Find where the given text appears and provide that cell's center as [X, Y] coordinate. 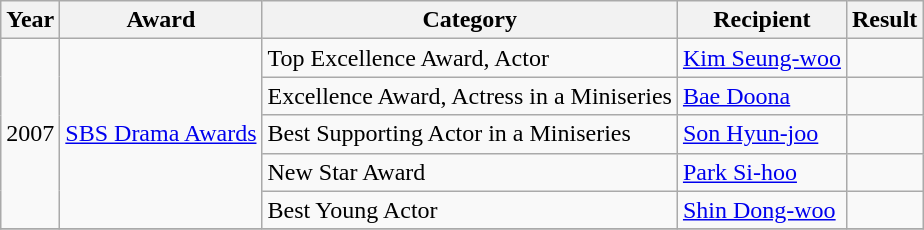
New Star Award [470, 172]
Kim Seung-woo [762, 58]
Best Young Actor [470, 210]
Park Si-hoo [762, 172]
Result [884, 20]
Award [161, 20]
Bae Doona [762, 96]
Best Supporting Actor in a Miniseries [470, 134]
Recipient [762, 20]
2007 [30, 134]
Category [470, 20]
Shin Dong-woo [762, 210]
Excellence Award, Actress in a Miniseries [470, 96]
SBS Drama Awards [161, 134]
Son Hyun-joo [762, 134]
Top Excellence Award, Actor [470, 58]
Year [30, 20]
